Capture the cell that displays the provided text and extract its [x, y] central coordinate. 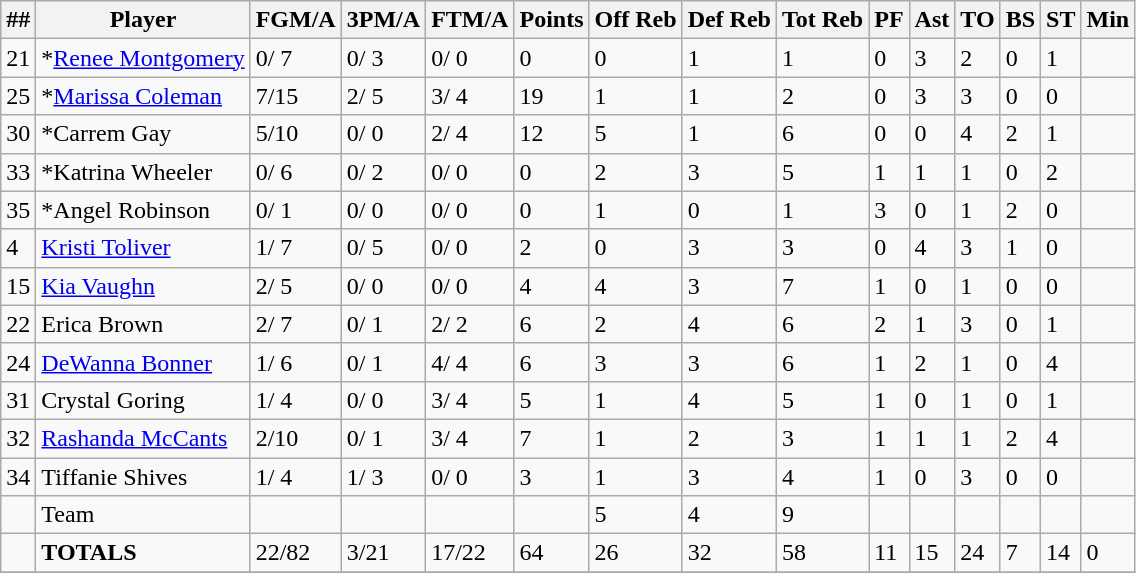
3/21 [383, 553]
33 [18, 172]
4/ 4 [470, 362]
Ast [932, 20]
0/ 6 [296, 172]
PF [889, 20]
3PM/A [383, 20]
DeWanna Bonner [143, 362]
Player [143, 20]
ST [1061, 20]
2/ 2 [470, 324]
BS [1020, 20]
25 [18, 96]
Team [143, 515]
30 [18, 134]
11 [889, 553]
21 [18, 58]
Points [552, 20]
## [18, 20]
TO [978, 20]
17/22 [470, 553]
1/ 7 [296, 248]
*Renee Montgomery [143, 58]
58 [822, 553]
64 [552, 553]
34 [18, 477]
1/ 3 [383, 477]
2/10 [296, 438]
5/10 [296, 134]
Crystal Goring [143, 400]
35 [18, 210]
FGM/A [296, 20]
9 [822, 515]
*Marissa Coleman [143, 96]
12 [552, 134]
0/ 7 [296, 58]
*Carrem Gay [143, 134]
31 [18, 400]
0/ 3 [383, 58]
Kia Vaughn [143, 286]
22 [18, 324]
Erica Brown [143, 324]
FTM/A [470, 20]
2/ 4 [470, 134]
TOTALS [143, 553]
2/ 7 [296, 324]
Tot Reb [822, 20]
Rashanda McCants [143, 438]
Min [1108, 20]
Off Reb [636, 20]
*Katrina Wheeler [143, 172]
19 [552, 96]
1/ 6 [296, 362]
26 [636, 553]
7/15 [296, 96]
14 [1061, 553]
0/ 5 [383, 248]
Tiffanie Shives [143, 477]
*Angel Robinson [143, 210]
Kristi Toliver [143, 248]
0/ 2 [383, 172]
22/82 [296, 553]
Def Reb [729, 20]
